Locate the cell with the specified text and output its (x, y) center coordinate. 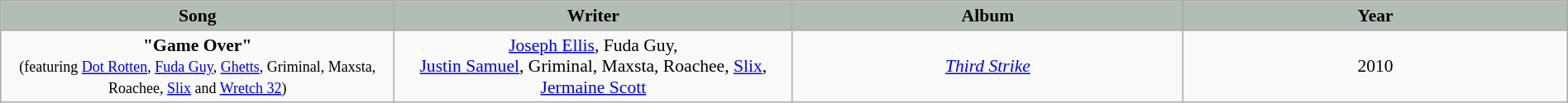
Joseph Ellis, Fuda Guy, Justin Samuel, Griminal, Maxsta, Roachee, Slix, Jermaine Scott (594, 66)
Song (198, 16)
Album (987, 16)
"Game Over" (featuring Dot Rotten, Fuda Guy, Ghetts, Griminal, Maxsta, Roachee, Slix and Wretch 32) (198, 66)
Writer (594, 16)
2010 (1375, 66)
Third Strike (987, 66)
Year (1375, 16)
